Return the (x, y) coordinate for the center point of the cell that contains the specified text.  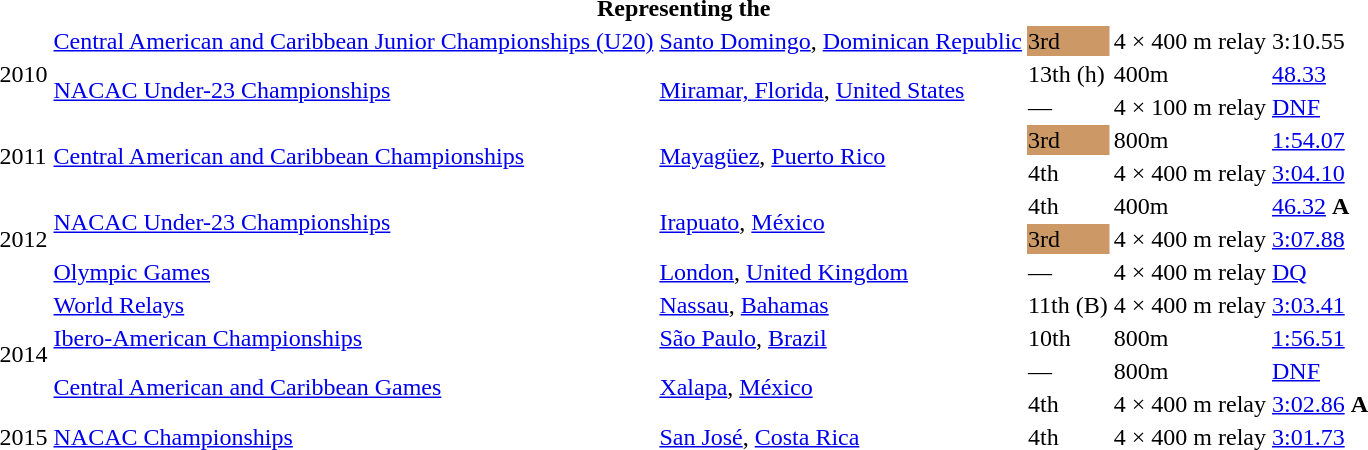
13th (h) (1068, 74)
Santo Domingo, Dominican Republic (841, 41)
Central American and Caribbean Championships (354, 156)
Olympic Games (354, 272)
4 × 100 m relay (1190, 107)
São Paulo, Brazil (841, 338)
Xalapa, México (841, 388)
Nassau, Bahamas (841, 305)
Irapuato, México (841, 222)
10th (1068, 338)
Ibero-American Championships (354, 338)
World Relays (354, 305)
Central American and Caribbean Junior Championships (U20) (354, 41)
Mayagüez, Puerto Rico (841, 156)
Miramar, Florida, United States (841, 90)
11th (B) (1068, 305)
London, United Kingdom (841, 272)
Central American and Caribbean Games (354, 388)
